Pinpoint the cell where the given text exists, returning its [x, y] midpoint coordinate. 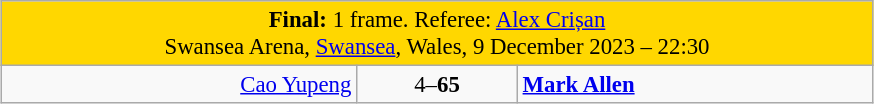
Cao Yupeng [179, 85]
Mark Allen [695, 85]
Final: 1 frame. Referee: Alex CrișanSwansea Arena, Swansea, Wales, 9 December 2023 – 22:30 [437, 34]
4–65 [438, 85]
